Locate the cell with the specified text and output its [X, Y] center coordinate. 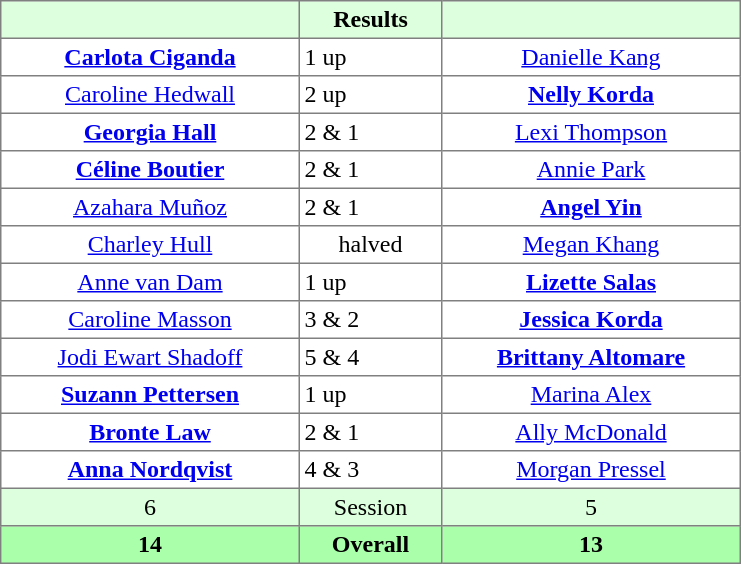
Morgan Pressel [591, 470]
Annie Park [591, 170]
Lexi Thompson [591, 132]
6 [150, 507]
14 [150, 545]
Results [370, 20]
Marina Alex [591, 395]
Jessica Korda [591, 320]
5 & 4 [370, 357]
3 & 2 [370, 320]
Caroline Masson [150, 320]
Overall [370, 545]
Angel Yin [591, 207]
Charley Hull [150, 245]
Anna Nordqvist [150, 470]
Brittany Altomare [591, 357]
Georgia Hall [150, 132]
Ally McDonald [591, 432]
Session [370, 507]
5 [591, 507]
Megan Khang [591, 245]
Bronte Law [150, 432]
Jodi Ewart Shadoff [150, 357]
13 [591, 545]
2 up [370, 95]
Carlota Ciganda [150, 57]
Lizette Salas [591, 282]
Suzann Pettersen [150, 395]
Anne van Dam [150, 282]
Azahara Muñoz [150, 207]
Caroline Hedwall [150, 95]
halved [370, 245]
4 & 3 [370, 470]
Nelly Korda [591, 95]
Céline Boutier [150, 170]
Danielle Kang [591, 57]
